Locate the cell with the specified text and output its (X, Y) center coordinate. 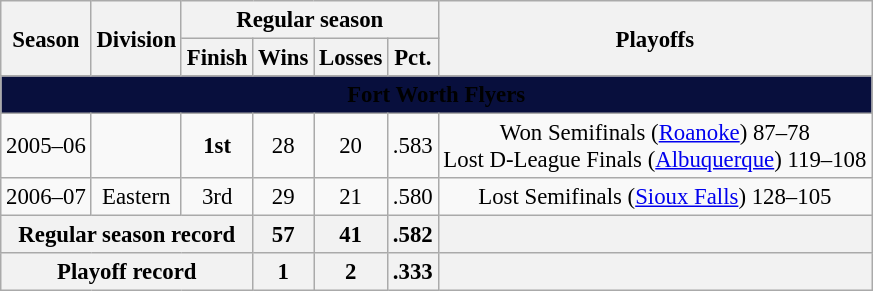
Playoffs (655, 38)
Won Semifinals (Roanoke) 87–78Lost D-League Finals (Albuquerque) 119–108 (655, 146)
.582 (413, 235)
Wins (284, 58)
1st (216, 146)
28 (284, 146)
29 (284, 197)
Finish (216, 58)
.583 (413, 146)
Fort Worth Flyers (436, 95)
2005–06 (46, 146)
Division (136, 38)
.580 (413, 197)
Pct. (413, 58)
57 (284, 235)
2006–07 (46, 197)
Regular season record (127, 235)
Season (46, 38)
Eastern (136, 197)
21 (351, 197)
20 (351, 146)
41 (351, 235)
Lost Semifinals (Sioux Falls) 128–105 (655, 197)
Losses (351, 58)
Regular season (310, 20)
3rd (216, 197)
